For the text-containing cell, return its midpoint in [X, Y] coordinate format. 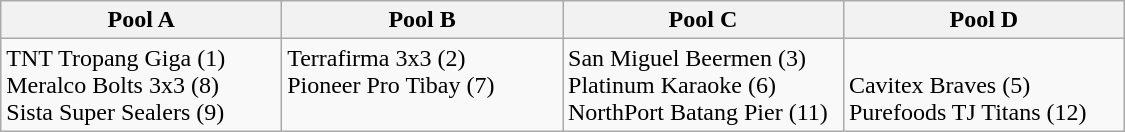
Pool C [702, 20]
Pool B [422, 20]
TNT Tropang Giga (1) Meralco Bolts 3x3 (8) Sista Super Sealers (9) [142, 85]
Pool A [142, 20]
San Miguel Beermen (3) Platinum Karaoke (6) NorthPort Batang Pier (11) [702, 85]
Pool D [984, 20]
Terrafirma 3x3 (2) Pioneer Pro Tibay (7) [422, 85]
Cavitex Braves (5) Purefoods TJ Titans (12) [984, 85]
